Return (X, Y) of the center of cell containing provided text 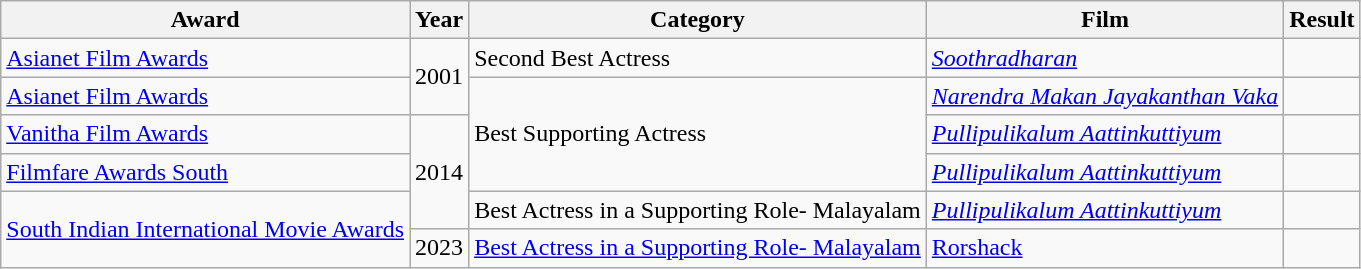
2023 (440, 248)
2014 (440, 172)
Rorshack (1104, 248)
Soothradharan (1104, 58)
Best Supporting Actress (698, 134)
South Indian International Movie Awards (206, 229)
Vanitha Film Awards (206, 134)
Category (698, 20)
Year (440, 20)
Second Best Actress (698, 58)
2001 (440, 77)
Award (206, 20)
Film (1104, 20)
Result (1322, 20)
Narendra Makan Jayakanthan Vaka (1104, 96)
Filmfare Awards South (206, 172)
